Return (x, y) of the center of cell containing provided text 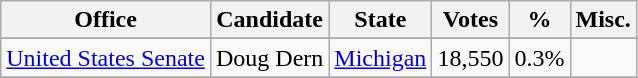
United States Senate (106, 58)
Misc. (603, 20)
Doug Dern (269, 58)
Votes (470, 20)
Office (106, 20)
State (380, 20)
% (540, 20)
Candidate (269, 20)
Michigan (380, 58)
0.3% (540, 58)
18,550 (470, 58)
